From the cell containing the given text, extract its center point as (X, Y) coordinate. 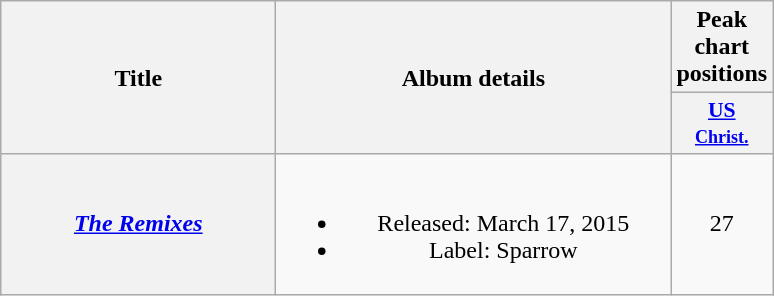
Album details (474, 78)
USChrist. (722, 124)
Released: March 17, 2015Label: Sparrow (474, 224)
27 (722, 224)
Peak chart positions (722, 47)
Title (138, 78)
The Remixes (138, 224)
